For the text-containing cell, return its midpoint in (X, Y) coordinate format. 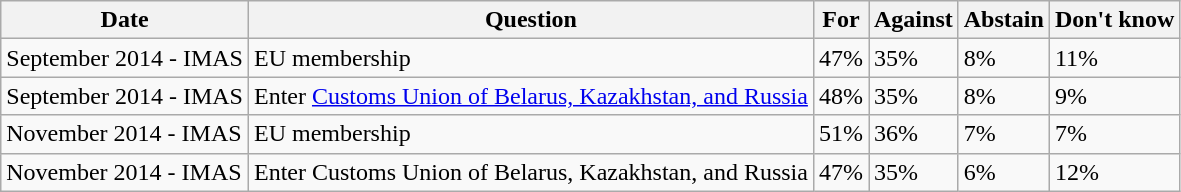
For (840, 20)
Against (913, 20)
36% (913, 134)
Date (125, 20)
6% (1004, 172)
Abstain (1004, 20)
51% (840, 134)
Don't know (1114, 20)
48% (840, 96)
9% (1114, 96)
12% (1114, 172)
Question (530, 20)
11% (1114, 58)
